Find where the given text appears and provide that cell's center as (X, Y) coordinate. 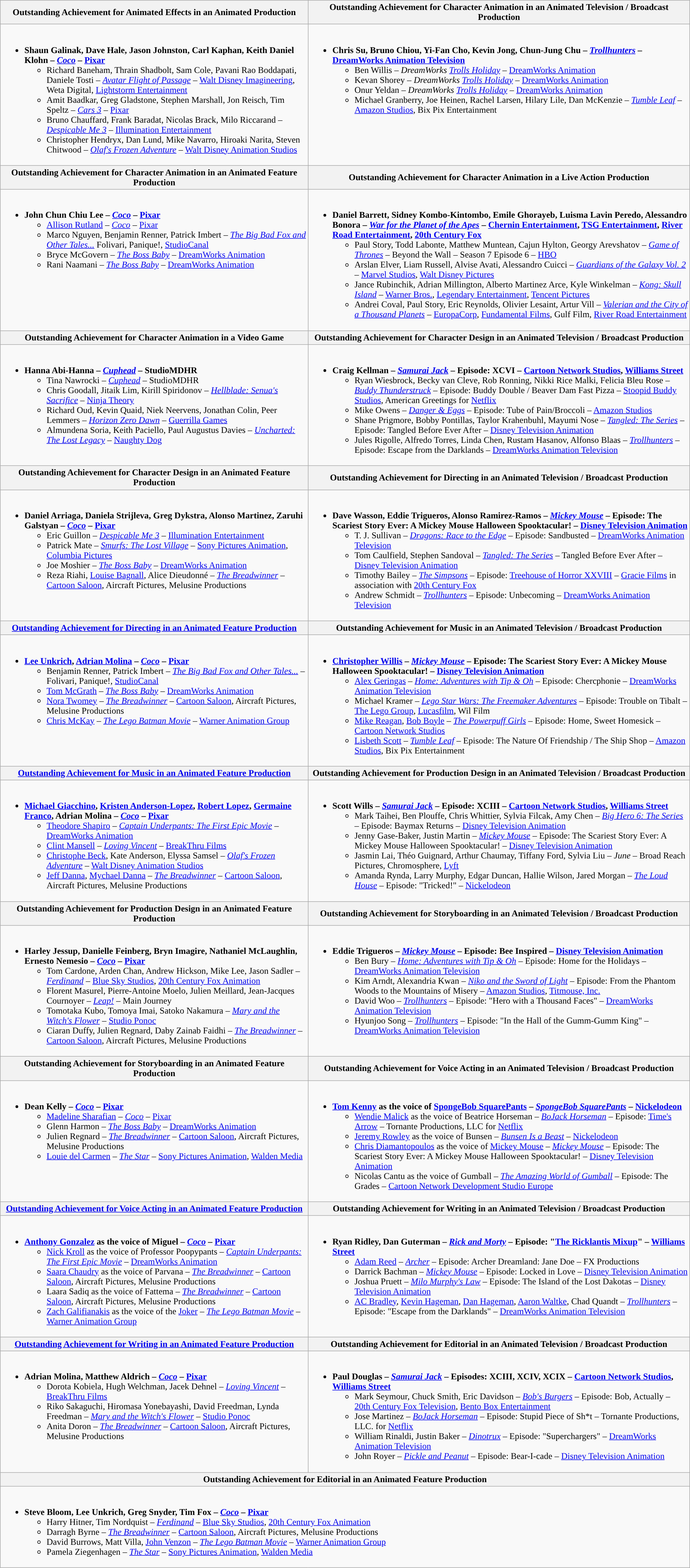
Outstanding Achievement for Production Design in an Animated Television / Broadcast Production (499, 773)
Outstanding Achievement for Music in an Animated Television / Broadcast Production (499, 628)
Outstanding Achievement for Storyboarding in an Animated Television / Broadcast Production (499, 913)
Outstanding Achievement for Editorial in an Animated Feature Production (345, 1479)
Outstanding Achievement for Directing in an Animated Feature Production (154, 628)
Outstanding Achievement for Character Design in an Animated Feature Production (154, 477)
Outstanding Achievement for Music in an Animated Feature Production (154, 773)
Outstanding Achievement for Voice Acting in an Animated Feature Production (154, 1209)
Outstanding Achievement for Storyboarding in an Animated Feature Production (154, 1068)
Outstanding Achievement for Writing in an Animated Feature Production (154, 1344)
Outstanding Achievement for Animated Effects in an Animated Production (154, 13)
Outstanding Achievement for Character Animation in a Live Action Production (499, 178)
Outstanding Achievement for Writing in an Animated Television / Broadcast Production (499, 1209)
Outstanding Achievement for Character Animation in an Animated Feature Production (154, 178)
Outstanding Achievement for Production Design in an Animated Feature Production (154, 913)
Outstanding Achievement for Character Animation in a Video Game (154, 337)
Outstanding Achievement for Character Design in an Animated Television / Broadcast Production (499, 337)
Outstanding Achievement for Editorial in an Animated Television / Broadcast Production (499, 1344)
Outstanding Achievement for Voice Acting in an Animated Television / Broadcast Production (499, 1068)
Outstanding Achievement for Directing in an Animated Television / Broadcast Production (499, 477)
Outstanding Achievement for Character Animation in an Animated Television / Broadcast Production (499, 13)
